Find where the given text appears and provide that cell's center as (X, Y) coordinate. 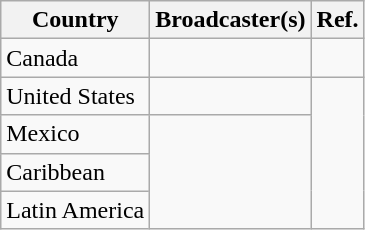
Canada (76, 58)
Country (76, 20)
Mexico (76, 134)
United States (76, 96)
Latin America (76, 210)
Broadcaster(s) (230, 20)
Caribbean (76, 172)
Ref. (338, 20)
